Output the (X, Y) coordinate of the center of the cell containing the given text.  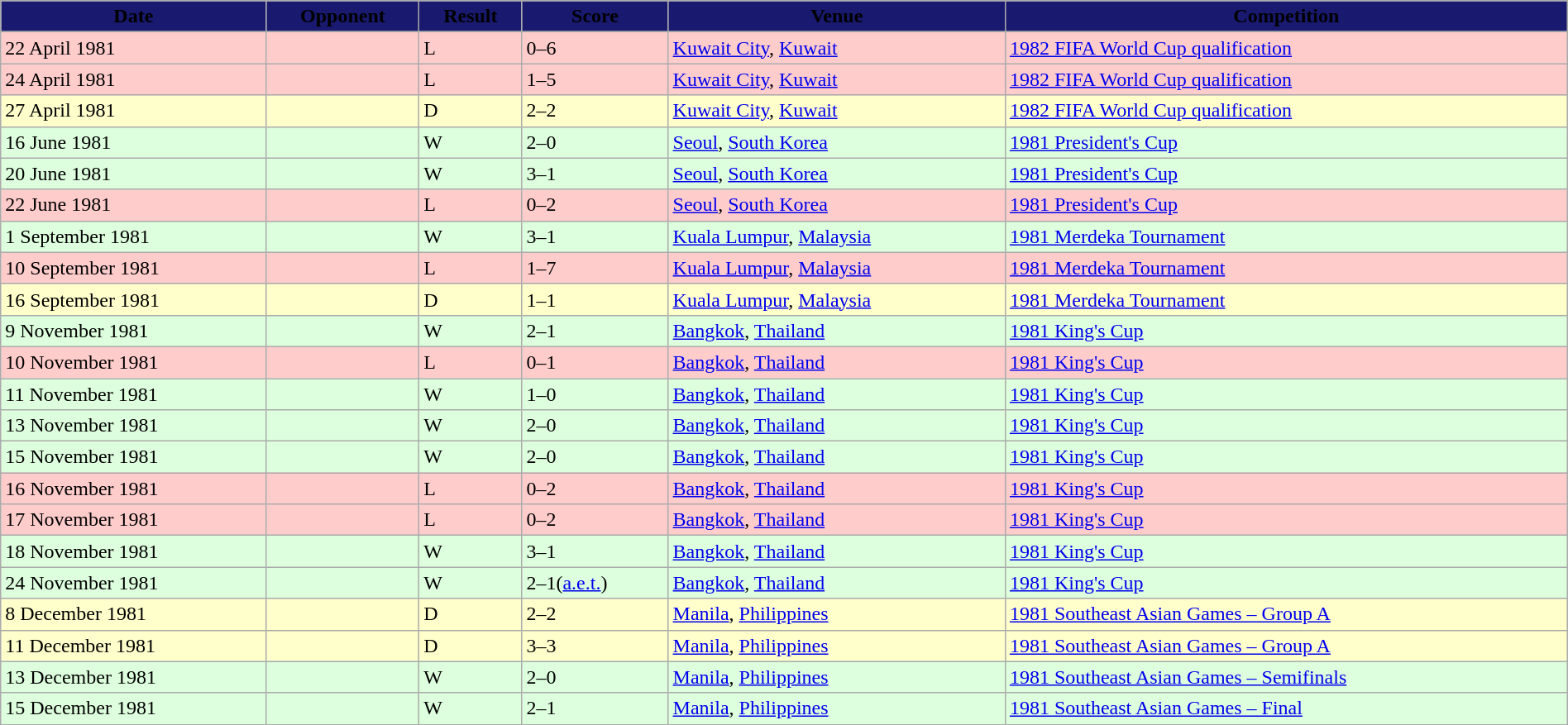
1–0 (595, 394)
17 November 1981 (134, 520)
1 September 1981 (134, 236)
13 November 1981 (134, 426)
22 April 1981 (134, 48)
11 November 1981 (134, 394)
1–1 (595, 299)
8 December 1981 (134, 614)
Result (471, 17)
Date (134, 17)
27 April 1981 (134, 111)
10 November 1981 (134, 362)
Opponent (342, 17)
0–6 (595, 48)
1981 Southeast Asian Games – Final (1286, 708)
11 December 1981 (134, 646)
15 December 1981 (134, 708)
22 June 1981 (134, 205)
1–7 (595, 268)
2–1(a.e.t.) (595, 583)
16 November 1981 (134, 489)
Score (595, 17)
15 November 1981 (134, 457)
18 November 1981 (134, 551)
13 December 1981 (134, 677)
1981 Southeast Asian Games – Semifinals (1286, 677)
24 November 1981 (134, 583)
Competition (1286, 17)
3–3 (595, 646)
16 June 1981 (134, 142)
16 September 1981 (134, 299)
10 September 1981 (134, 268)
1–5 (595, 79)
0–1 (595, 362)
9 November 1981 (134, 331)
Venue (837, 17)
24 April 1981 (134, 79)
20 June 1981 (134, 174)
